Pinpoint the cell where the given text exists, returning its (X, Y) midpoint coordinate. 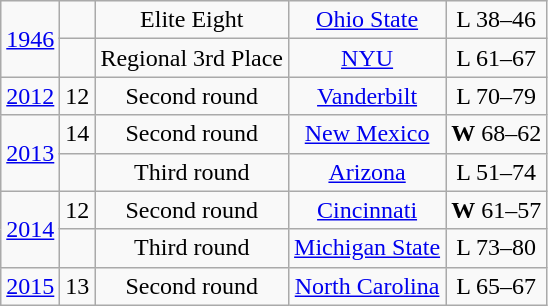
L 70–79 (496, 96)
L 65–67 (496, 286)
Vanderbilt (368, 96)
Elite Eight (192, 20)
Michigan State (368, 248)
2014 (30, 229)
1946 (30, 39)
North Carolina (368, 286)
W 68–62 (496, 134)
2012 (30, 96)
L 38–46 (496, 20)
L 51–74 (496, 172)
Arizona (368, 172)
2013 (30, 153)
Cincinnati (368, 210)
2015 (30, 286)
W 61–57 (496, 210)
Ohio State (368, 20)
L 61–67 (496, 58)
NYU (368, 58)
L 73–80 (496, 248)
Regional 3rd Place (192, 58)
New Mexico (368, 134)
13 (78, 286)
14 (78, 134)
